Extract the [X, Y] coordinate from the center of the cell holding the provided text.  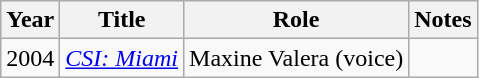
Notes [443, 20]
Maxine Valera (voice) [296, 58]
Role [296, 20]
Year [30, 20]
CSI: Miami [122, 58]
2004 [30, 58]
Title [122, 20]
